For the text-containing cell, return its midpoint in (x, y) coordinate format. 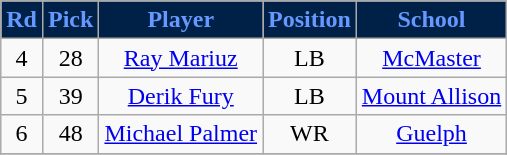
McMaster (431, 58)
Rd (22, 20)
5 (22, 96)
48 (70, 134)
Ray Mariuz (181, 58)
Mount Allison (431, 96)
Derik Fury (181, 96)
Michael Palmer (181, 134)
39 (70, 96)
School (431, 20)
4 (22, 58)
Position (310, 20)
Player (181, 20)
Guelph (431, 134)
28 (70, 58)
WR (310, 134)
Pick (70, 20)
6 (22, 134)
